Scan for the cell matching the given text and deliver its (x, y) coordinate at center. 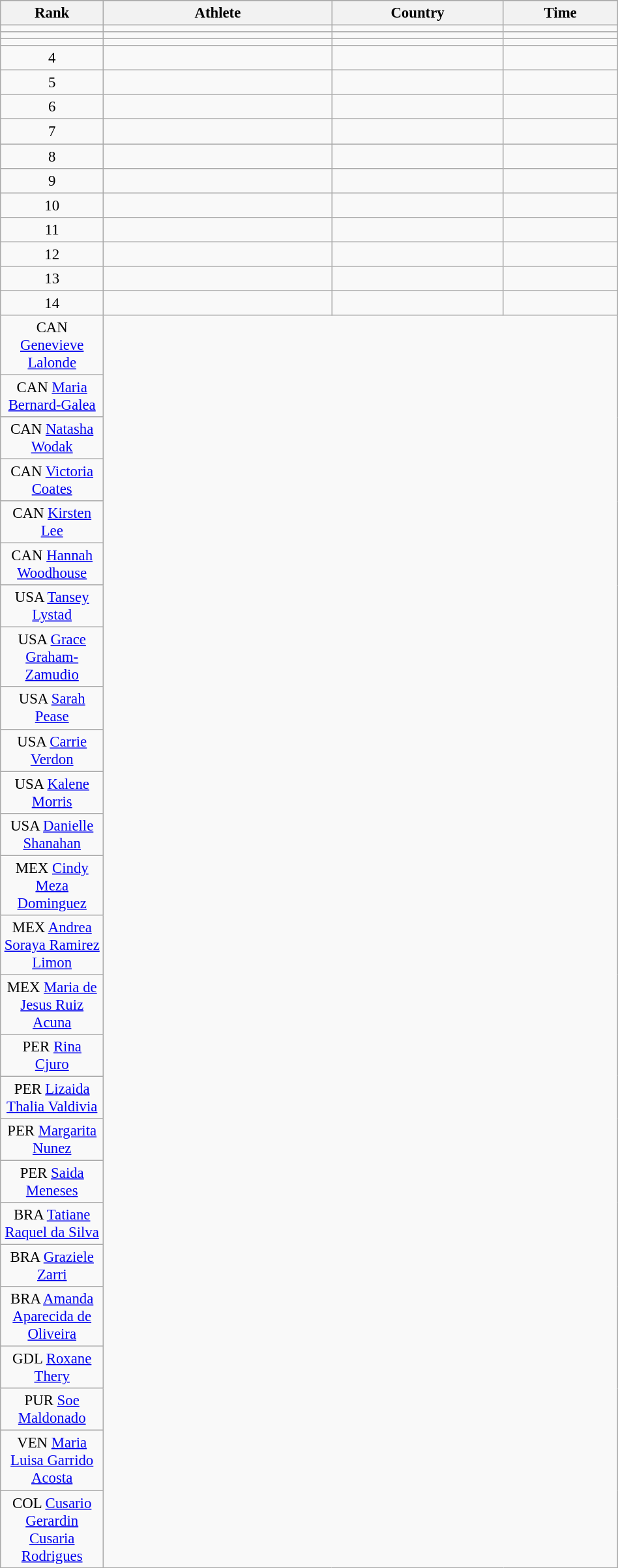
PUR Soe Maldonado (52, 1410)
MEX Maria de Jesus Ruiz Acuna (52, 1005)
6 (52, 107)
Time (561, 13)
11 (52, 229)
4 (52, 58)
USA Sarah Pease (52, 709)
8 (52, 156)
USA Grace Graham-Zamudio (52, 657)
VEN Maria Luisa Garrido Acosta (52, 1461)
13 (52, 279)
USA Danielle Shanahan (52, 834)
BRA Graziele Zarri (52, 1266)
Rank (52, 13)
9 (52, 180)
14 (52, 303)
12 (52, 254)
Athlete (218, 13)
MEX Andrea Soraya Ramirez Limon (52, 945)
USA Carrie Verdon (52, 750)
CAN Maria Bernard-Galea (52, 396)
PER Margarita Nunez (52, 1140)
PER Rina Cjuro (52, 1055)
CAN Genevieve Lalonde (52, 345)
CAN Victoria Coates (52, 481)
10 (52, 205)
COL Cusario Gerardin Cusaria Rodrigues (52, 1530)
BRA Amanda Aparecida de Oliveira (52, 1317)
5 (52, 83)
BRA Tatiane Raquel da Silva (52, 1223)
CAN Kirsten Lee (52, 522)
MEX Cindy Meza Dominguez (52, 885)
CAN Natasha Wodak (52, 438)
PER Lizaida Thalia Valdivia (52, 1097)
USA Tansey Lystad (52, 606)
GDL Roxane Thery (52, 1368)
PER Saida Meneses (52, 1182)
CAN Hannah Woodhouse (52, 564)
USA Kalene Morris (52, 792)
Country (417, 13)
7 (52, 132)
